Scan for the cell matching the given text and deliver its [x, y] coordinate at center. 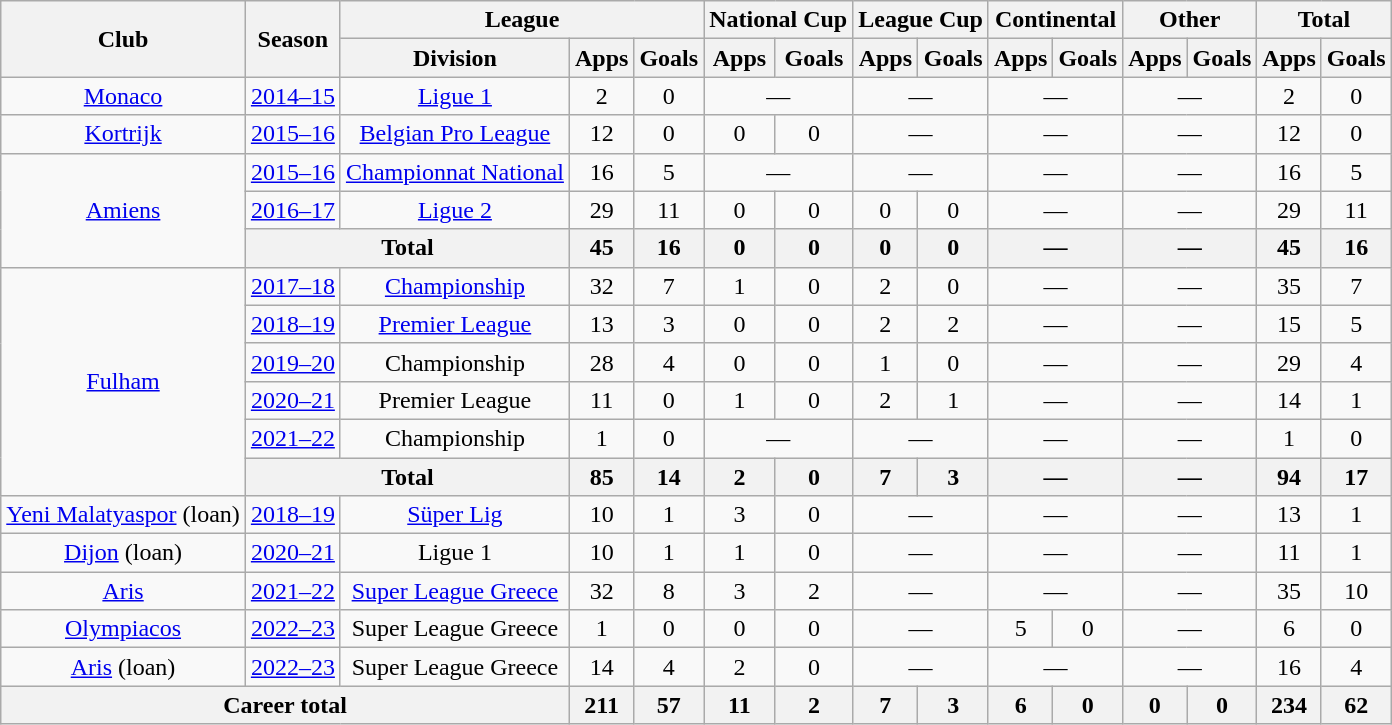
2017–18 [292, 286]
Fulham [124, 381]
Continental [1055, 20]
94 [1289, 477]
28 [601, 362]
Kortrijk [124, 134]
Career total [286, 705]
15 [1289, 324]
League [522, 20]
Season [292, 39]
Yeni Malatyaspor (loan) [124, 515]
Dijon (loan) [124, 553]
Division [454, 58]
League Cup [921, 20]
Club [124, 39]
8 [669, 591]
2014–15 [292, 96]
Aris [124, 591]
Olympiacos [124, 629]
85 [601, 477]
Championnat National [454, 172]
234 [1289, 705]
2016–17 [292, 210]
Amiens [124, 210]
Monaco [124, 96]
Süper Lig [454, 515]
62 [1356, 705]
211 [601, 705]
Aris (loan) [124, 667]
Belgian Pro League [454, 134]
57 [669, 705]
Other [1190, 20]
2019–20 [292, 362]
17 [1356, 477]
Ligue 2 [454, 210]
National Cup [778, 20]
